From the cell containing the given text, extract its center point as (X, Y) coordinate. 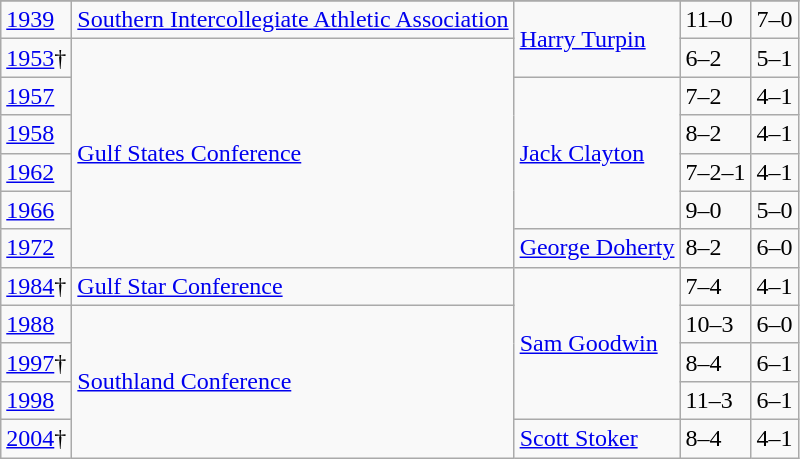
Southland Conference (293, 381)
1972 (36, 248)
7–2 (716, 96)
11–3 (716, 400)
2004† (36, 438)
6–2 (716, 58)
7–2–1 (716, 172)
1958 (36, 134)
1984† (36, 286)
1966 (36, 210)
1998 (36, 400)
1962 (36, 172)
1939 (36, 20)
5–0 (774, 210)
Jack Clayton (597, 153)
1997† (36, 362)
Gulf Star Conference (293, 286)
Harry Turpin (597, 39)
10–3 (716, 324)
Southern Intercollegiate Athletic Association (293, 20)
Gulf States Conference (293, 153)
5–1 (774, 58)
1988 (36, 324)
George Doherty (597, 248)
Sam Goodwin (597, 343)
1957 (36, 96)
1953† (36, 58)
7–0 (774, 20)
11–0 (716, 20)
Scott Stoker (597, 438)
9–0 (716, 210)
7–4 (716, 286)
